For the text-containing cell, return its midpoint in [x, y] coordinate format. 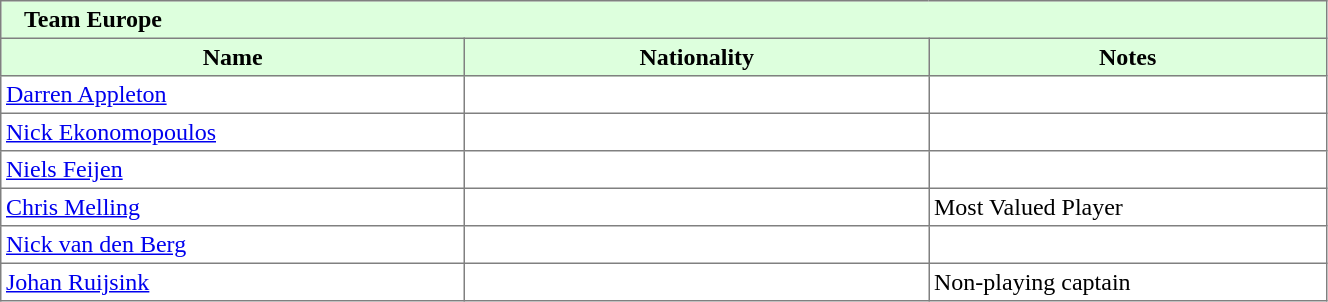
Notes [1128, 57]
Team Europe [664, 20]
Johan Ruijsink [233, 282]
Name [233, 57]
Nick Ekonomopoulos [233, 132]
Nationality [697, 57]
Niels Feijen [233, 170]
Chris Melling [233, 207]
Non-playing captain [1128, 282]
Nick van den Berg [233, 245]
Most Valued Player [1128, 207]
Darren Appleton [233, 95]
